Return the (X, Y) coordinate for the center point of the cell that contains the specified text.  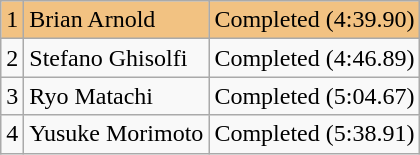
4 (12, 134)
Completed (4:46.89) (314, 58)
Completed (4:39.90) (314, 20)
Yusuke Morimoto (116, 134)
Completed (5:38.91) (314, 134)
2 (12, 58)
3 (12, 96)
Completed (5:04.67) (314, 96)
1 (12, 20)
Ryo Matachi (116, 96)
Stefano Ghisolfi (116, 58)
Brian Arnold (116, 20)
